From the cell containing the given text, extract its center point as (X, Y) coordinate. 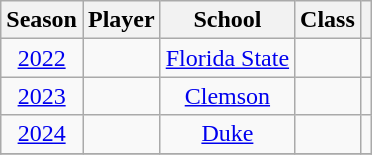
2024 (42, 134)
2023 (42, 96)
School (227, 20)
Florida State (227, 58)
Class (328, 20)
Season (42, 20)
2022 (42, 58)
Duke (227, 134)
Player (121, 20)
Clemson (227, 96)
